Pinpoint the cell where the given text exists, returning its [x, y] midpoint coordinate. 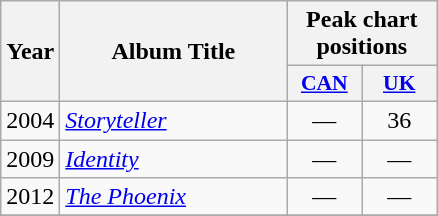
36 [400, 120]
2012 [30, 197]
Peak chart positions [362, 34]
Identity [174, 159]
Album Title [174, 52]
2009 [30, 159]
UK [400, 84]
Storyteller [174, 120]
Year [30, 52]
2004 [30, 120]
The Phoenix [174, 197]
CAN [324, 84]
